Extract the (X, Y) coordinate from the center of the cell holding the provided text.  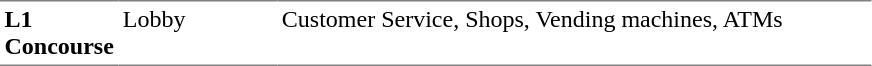
Lobby (198, 33)
Customer Service, Shops, Vending machines, ATMs (574, 33)
L1Concourse (59, 33)
